Locate the cell with the specified text and output its (X, Y) center coordinate. 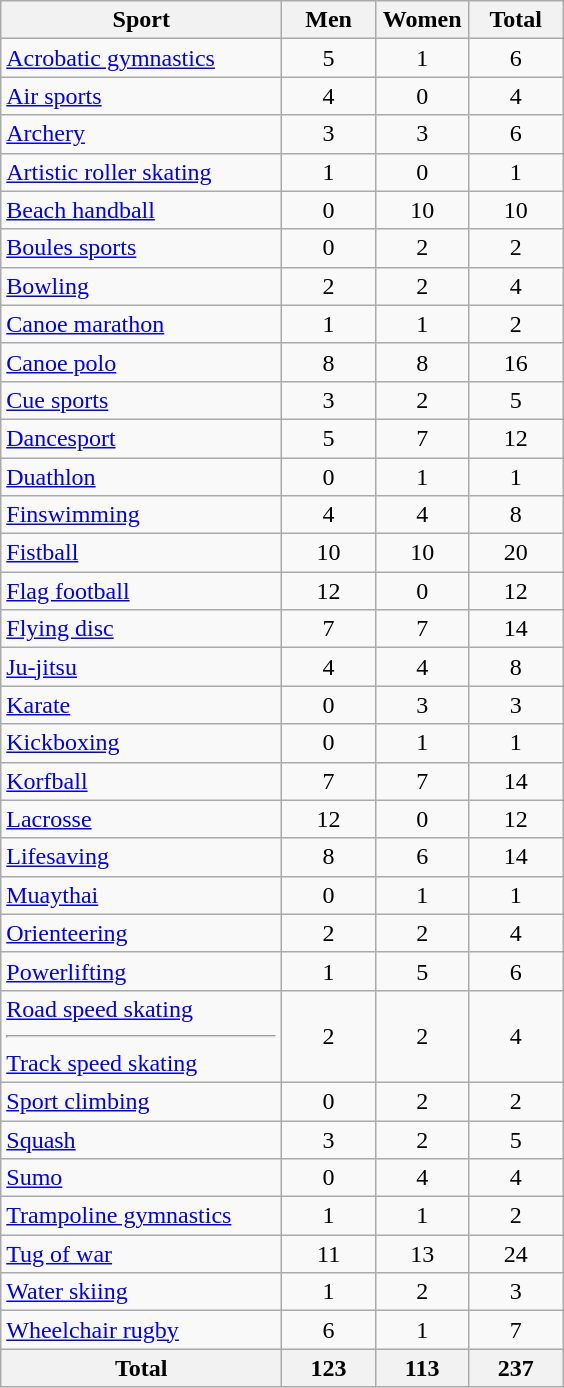
Artistic roller skating (142, 172)
Finswimming (142, 515)
Lacrosse (142, 819)
Sumo (142, 1178)
Sport (142, 20)
Archery (142, 134)
Acrobatic gymnastics (142, 58)
Air sports (142, 96)
Squash (142, 1139)
123 (329, 1368)
Ju-jitsu (142, 667)
113 (422, 1368)
Muaythai (142, 895)
Karate (142, 705)
Lifesaving (142, 857)
Powerlifting (142, 971)
Wheelchair rugby (142, 1330)
Cue sports (142, 400)
Korfball (142, 781)
Trampoline gymnastics (142, 1216)
Women (422, 20)
13 (422, 1254)
Bowling (142, 286)
Water skiing (142, 1292)
Flying disc (142, 629)
237 (516, 1368)
16 (516, 362)
Fistball (142, 553)
Canoe polo (142, 362)
Beach handball (142, 210)
Kickboxing (142, 743)
Dancesport (142, 438)
24 (516, 1254)
Canoe marathon (142, 324)
Boules sports (142, 248)
Orienteering (142, 933)
20 (516, 553)
Road speed skatingTrack speed skating (142, 1036)
11 (329, 1254)
Flag football (142, 591)
Tug of war (142, 1254)
Men (329, 20)
Duathlon (142, 477)
Sport climbing (142, 1101)
